Output the (X, Y) coordinate of the center of the cell containing the given text.  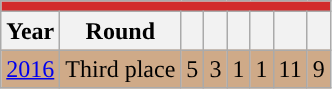
11 (290, 69)
Year (30, 31)
9 (318, 69)
2016 (30, 69)
3 (216, 69)
5 (192, 69)
Round (120, 31)
Third place (120, 69)
